Output the (x, y) coordinate of the center of the cell containing the given text.  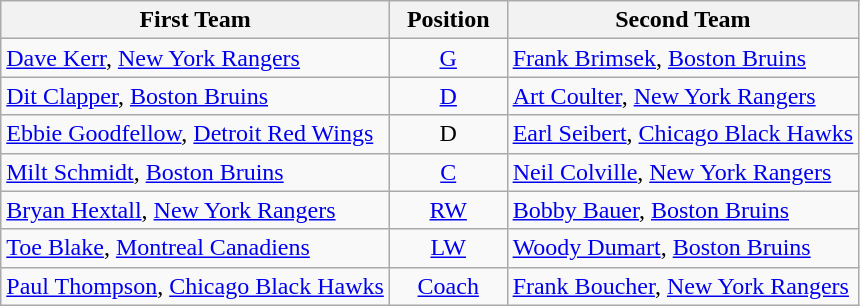
Neil Colville, New York Rangers (683, 172)
Woody Dumart, Boston Bruins (683, 248)
Toe Blake, Montreal Canadiens (196, 248)
Dit Clapper, Boston Bruins (196, 96)
RW (448, 210)
LW (448, 248)
Bryan Hextall, New York Rangers (196, 210)
Ebbie Goodfellow, Detroit Red Wings (196, 134)
Coach (448, 286)
Art Coulter, New York Rangers (683, 96)
Paul Thompson, Chicago Black Hawks (196, 286)
G (448, 58)
Dave Kerr, New York Rangers (196, 58)
Frank Boucher, New York Rangers (683, 286)
Bobby Bauer, Boston Bruins (683, 210)
Second Team (683, 20)
Earl Seibert, Chicago Black Hawks (683, 134)
Milt Schmidt, Boston Bruins (196, 172)
C (448, 172)
Position (448, 20)
Frank Brimsek, Boston Bruins (683, 58)
First Team (196, 20)
